Pinpoint the cell where the given text exists, returning its (x, y) midpoint coordinate. 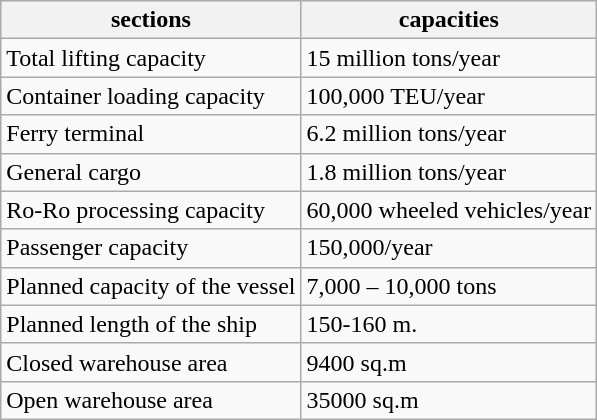
7,000 – 10,000 tons (449, 286)
9400 sq.m (449, 362)
15 million tons/year (449, 58)
sections (151, 20)
capacities (449, 20)
General cargo (151, 172)
6.2 million tons/year (449, 134)
150-160 m. (449, 324)
Container loading capacity (151, 96)
Closed warehouse area (151, 362)
Open warehouse area (151, 400)
1.8 million tons/year (449, 172)
100,000 TEU/year (449, 96)
35000 sq.m (449, 400)
60,000 wheeled vehicles/year (449, 210)
Passenger capacity (151, 248)
Planned capacity of the vessel (151, 286)
Ro-Ro processing capacity (151, 210)
Ferry terminal (151, 134)
150,000/year (449, 248)
Planned length of the ship (151, 324)
Total lifting capacity (151, 58)
